Identify which cell holds the provided text, then report its [X, Y] central coordinate. 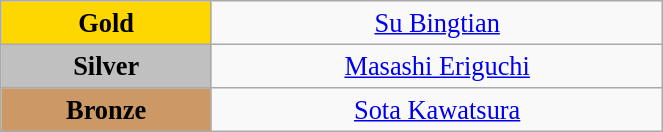
Silver [106, 66]
Su Bingtian [436, 22]
Sota Kawatsura [436, 109]
Bronze [106, 109]
Masashi Eriguchi [436, 66]
Gold [106, 22]
